Return [X, Y] of the center of cell containing provided text 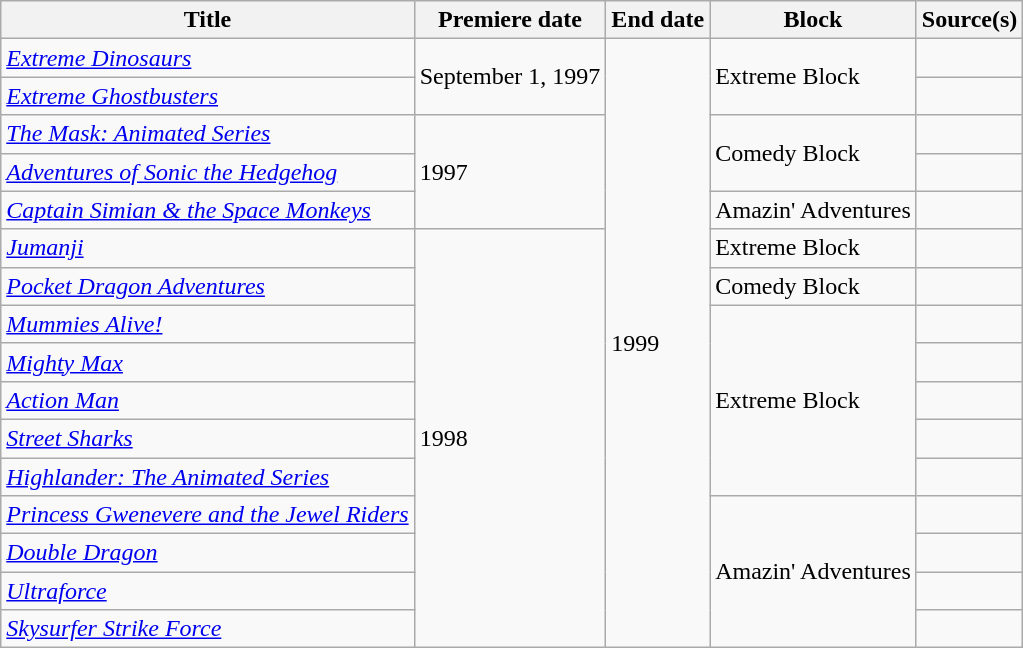
1998 [510, 438]
1997 [510, 172]
Street Sharks [208, 438]
Double Dragon [208, 553]
Highlander: The Animated Series [208, 477]
Pocket Dragon Adventures [208, 286]
Action Man [208, 400]
Block [814, 20]
Premiere date [510, 20]
Extreme Ghostbusters [208, 96]
Title [208, 20]
Extreme Dinosaurs [208, 58]
Mighty Max [208, 362]
Skysurfer Strike Force [208, 629]
Princess Gwenevere and the Jewel Riders [208, 515]
The Mask: Animated Series [208, 134]
Ultraforce [208, 591]
Jumanji [208, 248]
End date [658, 20]
Mummies Alive! [208, 324]
Source(s) [970, 20]
Captain Simian & the Space Monkeys [208, 210]
September 1, 1997 [510, 77]
1999 [658, 344]
Adventures of Sonic the Hedgehog [208, 172]
